Return the [x, y] coordinate for the center point of the cell that contains the specified text.  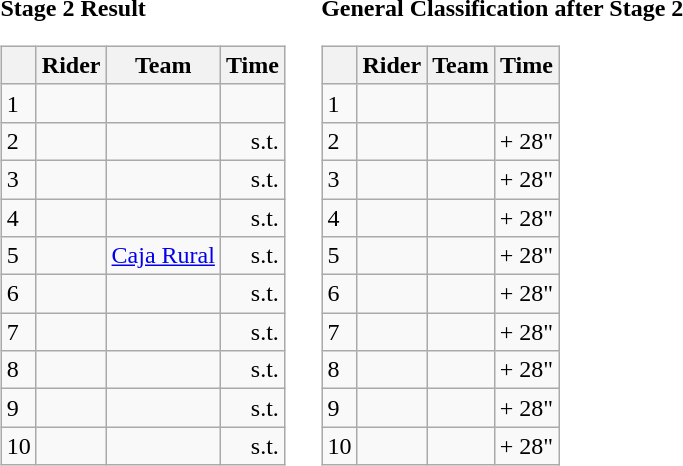
Caja Rural [163, 256]
